Locate the cell with the specified text and output its (X, Y) center coordinate. 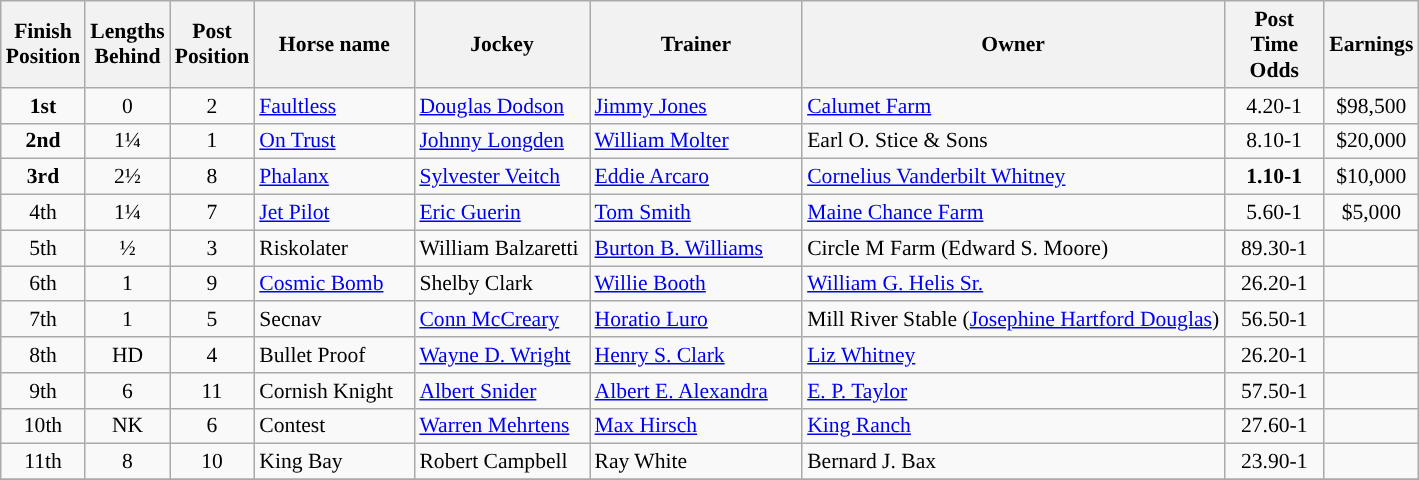
King Ranch (1013, 426)
Jimmy Jones (696, 106)
Earl O. Stice & Sons (1013, 141)
Tom Smith (696, 213)
Shelby Clark (502, 284)
½ (128, 248)
$10,000 (1371, 177)
Douglas Dodson (502, 106)
$98,500 (1371, 106)
$20,000 (1371, 141)
3rd (43, 177)
23.90-1 (1274, 462)
William Balzaretti (502, 248)
Max Hirsch (696, 426)
1.10-1 (1274, 177)
Liz Whitney (1013, 355)
Owner (1013, 44)
Johnny Longden (502, 141)
Post Position (212, 44)
On Trust (334, 141)
Riskolater (334, 248)
Burton B. Williams (696, 248)
10 (212, 462)
Conn McCreary (502, 320)
5 (212, 320)
Eric Guerin (502, 213)
11th (43, 462)
Lengths Behind (128, 44)
NK (128, 426)
9th (43, 391)
$5,000 (1371, 213)
Trainer (696, 44)
9 (212, 284)
Bernard J. Bax (1013, 462)
Eddie Arcaro (696, 177)
8th (43, 355)
Jockey (502, 44)
King Bay (334, 462)
56.50-1 (1274, 320)
Secnav (334, 320)
Sylvester Veitch (502, 177)
7 (212, 213)
Maine Chance Farm (1013, 213)
2½ (128, 177)
Horatio Luro (696, 320)
Earnings (1371, 44)
Circle M Farm (Edward S. Moore) (1013, 248)
William G. Helis Sr. (1013, 284)
William Molter (696, 141)
Finish Position (43, 44)
Willie Booth (696, 284)
8.10-1 (1274, 141)
Calumet Farm (1013, 106)
Phalanx (334, 177)
5.60-1 (1274, 213)
HD (128, 355)
4th (43, 213)
11 (212, 391)
Faultless (334, 106)
89.30-1 (1274, 248)
4 (212, 355)
Post Time Odds (1274, 44)
3 (212, 248)
6th (43, 284)
Jet Pilot (334, 213)
2 (212, 106)
E. P. Taylor (1013, 391)
0 (128, 106)
5th (43, 248)
Warren Mehrtens (502, 426)
2nd (43, 141)
Henry S. Clark (696, 355)
Mill River Stable (Josephine Hartford Douglas) (1013, 320)
57.50-1 (1274, 391)
Albert Snider (502, 391)
27.60-1 (1274, 426)
4.20-1 (1274, 106)
Cosmic Bomb (334, 284)
Contest (334, 426)
Cornish Knight (334, 391)
Bullet Proof (334, 355)
Robert Campbell (502, 462)
Horse name (334, 44)
Albert E. Alexandra (696, 391)
10th (43, 426)
Wayne D. Wright (502, 355)
Cornelius Vanderbilt Whitney (1013, 177)
7th (43, 320)
1st (43, 106)
Ray White (696, 462)
